Pinpoint the cell where the given text exists, returning its [x, y] midpoint coordinate. 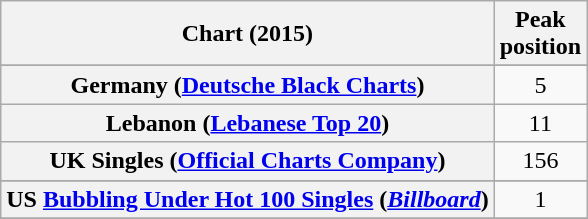
Peakposition [540, 34]
Chart (2015) [248, 34]
UK Singles (Official Charts Company) [248, 161]
156 [540, 161]
1 [540, 199]
5 [540, 85]
Germany (Deutsche Black Charts) [248, 85]
Lebanon (Lebanese Top 20) [248, 123]
11 [540, 123]
US Bubbling Under Hot 100 Singles (Billboard) [248, 199]
